Detect which cell encompasses the target text, then output its (x, y) center coordinate. 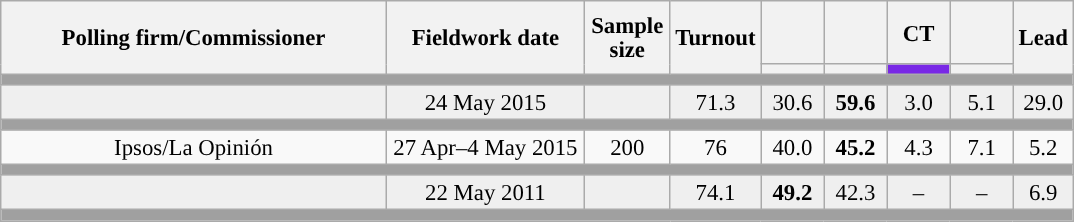
24 May 2015 (485, 102)
7.1 (982, 148)
Lead (1043, 38)
71.3 (716, 102)
22 May 2011 (485, 194)
Polling firm/Commissioner (194, 38)
76 (716, 148)
29.0 (1043, 102)
27 Apr–4 May 2015 (485, 148)
200 (627, 148)
3.0 (918, 102)
42.3 (856, 194)
5.1 (982, 102)
40.0 (792, 148)
59.6 (856, 102)
49.2 (792, 194)
Ipsos/La Opinión (194, 148)
CT (918, 32)
6.9 (1043, 194)
Sample size (627, 38)
5.2 (1043, 148)
Turnout (716, 38)
30.6 (792, 102)
45.2 (856, 148)
4.3 (918, 148)
74.1 (716, 194)
Fieldwork date (485, 38)
